Extract the [x, y] coordinate from the center of the cell holding the provided text.  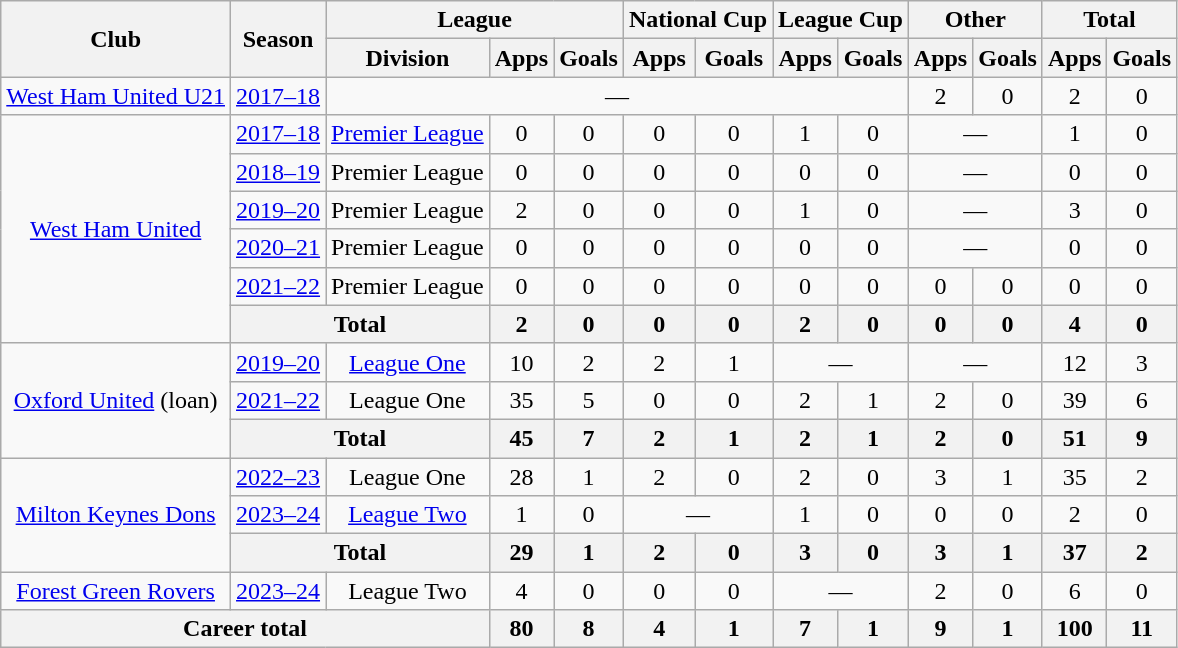
Oxford United (loan) [116, 400]
29 [521, 553]
Club [116, 39]
100 [1074, 629]
Other [975, 20]
51 [1074, 438]
10 [521, 362]
League Cup [841, 20]
8 [589, 629]
West Ham United U21 [116, 96]
11 [1142, 629]
Division [408, 58]
National Cup [698, 20]
2022–23 [278, 477]
Season [278, 39]
37 [1074, 553]
28 [521, 477]
5 [589, 400]
39 [1074, 400]
2018–19 [278, 172]
80 [521, 629]
Milton Keynes Dons [116, 515]
League [475, 20]
2020–21 [278, 248]
Career total [245, 629]
Forest Green Rovers [116, 591]
West Ham United [116, 229]
45 [521, 438]
12 [1074, 362]
